From the cell containing the given text, extract its center point as (X, Y) coordinate. 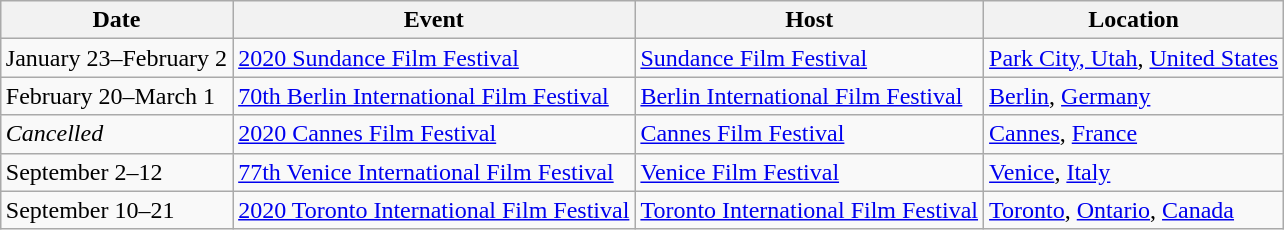
Location (1134, 20)
Event (434, 20)
Berlin International Film Festival (810, 96)
Toronto, Ontario, Canada (1134, 210)
September 2–12 (116, 172)
September 10–21 (116, 210)
Sundance Film Festival (810, 58)
Cannes, France (1134, 134)
Venice Film Festival (810, 172)
Cancelled (116, 134)
Date (116, 20)
Venice, Italy (1134, 172)
2020 Toronto International Film Festival (434, 210)
Host (810, 20)
Cannes Film Festival (810, 134)
70th Berlin International Film Festival (434, 96)
Toronto International Film Festival (810, 210)
Park City, Utah, United States (1134, 58)
2020 Cannes Film Festival (434, 134)
January 23–February 2 (116, 58)
77th Venice International Film Festival (434, 172)
2020 Sundance Film Festival (434, 58)
Berlin, Germany (1134, 96)
February 20–March 1 (116, 96)
